Scan for the cell matching the given text and deliver its [x, y] coordinate at center. 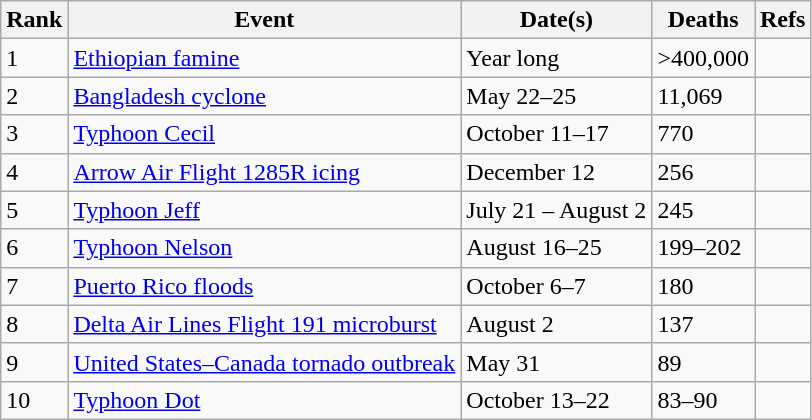
9 [34, 362]
5 [34, 210]
199–202 [704, 248]
Year long [556, 58]
Rank [34, 20]
Typhoon Cecil [264, 134]
October 13–22 [556, 400]
Delta Air Lines Flight 191 microburst [264, 324]
256 [704, 172]
Arrow Air Flight 1285R icing [264, 172]
7 [34, 286]
180 [704, 286]
Typhoon Jeff [264, 210]
3 [34, 134]
89 [704, 362]
2 [34, 96]
10 [34, 400]
83–90 [704, 400]
May 31 [556, 362]
October 6–7 [556, 286]
August 16–25 [556, 248]
United States–Canada tornado outbreak [264, 362]
4 [34, 172]
8 [34, 324]
1 [34, 58]
770 [704, 134]
Refs [782, 20]
>400,000 [704, 58]
6 [34, 248]
Bangladesh cyclone [264, 96]
Typhoon Nelson [264, 248]
Ethiopian famine [264, 58]
August 2 [556, 324]
245 [704, 210]
Deaths [704, 20]
October 11–17 [556, 134]
Typhoon Dot [264, 400]
Date(s) [556, 20]
Puerto Rico floods [264, 286]
11,069 [704, 96]
May 22–25 [556, 96]
July 21 – August 2 [556, 210]
137 [704, 324]
Event [264, 20]
December 12 [556, 172]
